Search for the cell housing the specified text and yield its (X, Y) center coordinate. 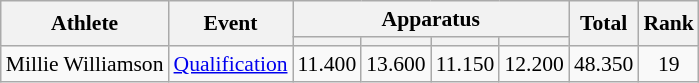
Qualification (231, 64)
13.600 (396, 64)
Rank (668, 24)
19 (668, 64)
Millie Williamson (85, 64)
48.350 (604, 64)
Apparatus (431, 19)
Total (604, 24)
11.150 (466, 64)
Event (231, 24)
12.200 (534, 64)
Athlete (85, 24)
11.400 (328, 64)
